Determine the [X, Y] coordinate at the center of the cell enclosing the given text.  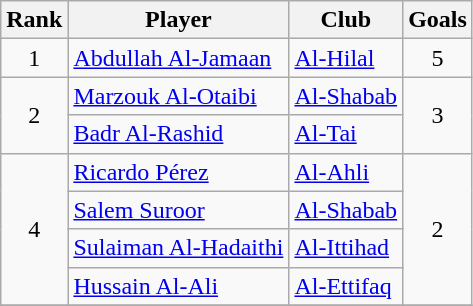
Al-Hilal [346, 58]
Abdullah Al-Jamaan [178, 58]
Player [178, 20]
4 [34, 229]
Salem Suroor [178, 210]
Al-Ittihad [346, 248]
Al-Tai [346, 134]
Hussain Al-Ali [178, 286]
Goals [438, 20]
Club [346, 20]
Al-Ahli [346, 172]
Marzouk Al-Otaibi [178, 96]
3 [438, 115]
Ricardo Pérez [178, 172]
Sulaiman Al-Hadaithi [178, 248]
Badr Al-Rashid [178, 134]
Al-Ettifaq [346, 286]
Rank [34, 20]
5 [438, 58]
1 [34, 58]
